From the cell containing the given text, extract its center point as (x, y) coordinate. 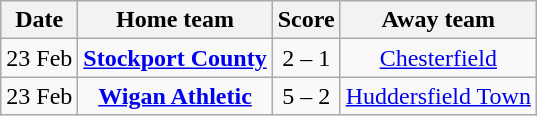
2 – 1 (306, 58)
Date (40, 20)
Wigan Athletic (175, 96)
Home team (175, 20)
Huddersfield Town (438, 96)
Stockport County (175, 58)
Away team (438, 20)
Score (306, 20)
5 – 2 (306, 96)
Chesterfield (438, 58)
